Find where the given text appears and provide that cell's center as [x, y] coordinate. 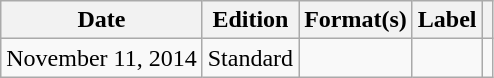
Label [447, 20]
Date [102, 20]
Format(s) [356, 20]
November 11, 2014 [102, 58]
Edition [250, 20]
Standard [250, 58]
